Determine the [X, Y] coordinate at the center of the cell enclosing the given text.  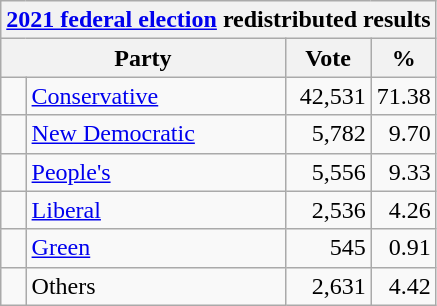
2,536 [328, 210]
Vote [328, 58]
% [404, 58]
2,631 [328, 286]
People's [156, 172]
0.91 [404, 248]
5,556 [328, 172]
545 [328, 248]
Liberal [156, 210]
Others [156, 286]
2021 federal election redistributed results [218, 20]
9.33 [404, 172]
New Democratic [156, 134]
9.70 [404, 134]
Party [143, 58]
4.42 [404, 286]
5,782 [328, 134]
71.38 [404, 96]
Conservative [156, 96]
Green [156, 248]
42,531 [328, 96]
4.26 [404, 210]
